Output the [x, y] coordinate of the center of the cell containing the given text.  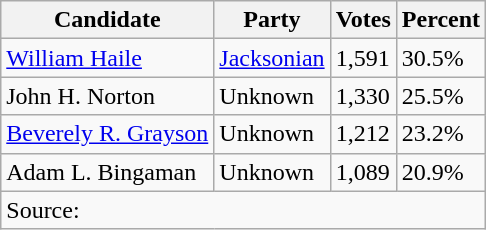
Adam L. Bingaman [108, 172]
30.5% [440, 58]
1,089 [363, 172]
Jacksonian [272, 58]
Votes [363, 20]
1,212 [363, 134]
1,591 [363, 58]
Candidate [108, 20]
Percent [440, 20]
25.5% [440, 96]
Source: [244, 210]
20.9% [440, 172]
Beverely R. Grayson [108, 134]
1,330 [363, 96]
Party [272, 20]
23.2% [440, 134]
John H. Norton [108, 96]
William Haile [108, 58]
